Capture the cell that displays the provided text and extract its (X, Y) central coordinate. 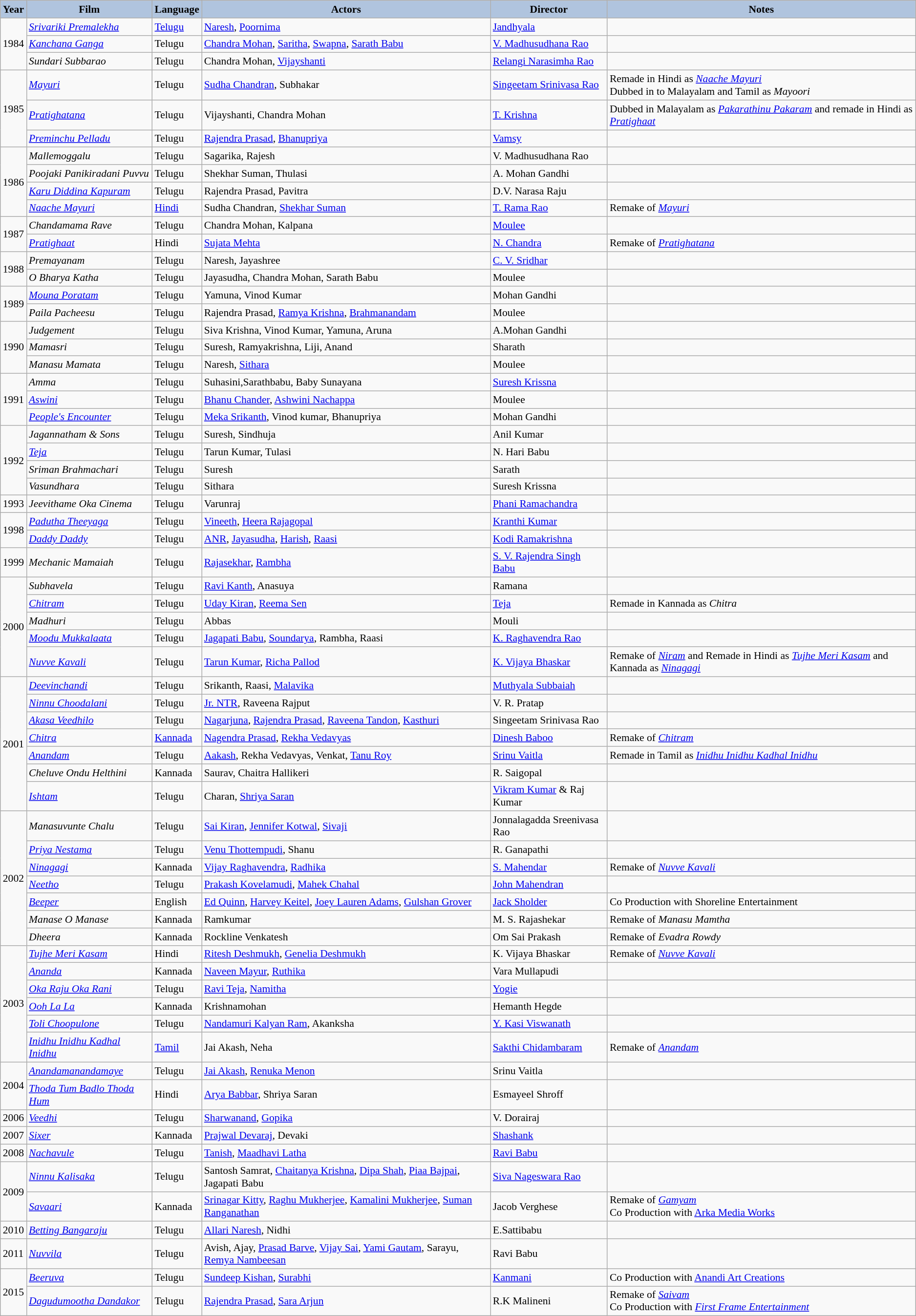
2011 (14, 1253)
Subhavela (89, 586)
R. Saigopal (549, 773)
Naresh, Sithara (346, 365)
Chandra Mohan, Saritha, Swapna, Sarath Babu (346, 44)
Vikram Kumar & Raj Kumar (549, 796)
Priya Nestama (89, 850)
Jayasudha, Chandra Mohan, Sarath Babu (346, 278)
Sixer (89, 1136)
Srinagar Kitty, Raghu Mukherjee, Kamalini Mukherjee, Suman Ranganathan (346, 1207)
Naresh, Jayashree (346, 260)
Daddy Daddy (89, 539)
Sharath (549, 347)
T. Rama Rao (549, 208)
Jr. NTR, Raveena Rajput (346, 703)
Naresh, Poornima (346, 27)
Rockline Venkatesh (346, 937)
Meka Srikanth, Vinod kumar, Bhanupriya (346, 417)
Rajendra Prasad, Sara Arjun (346, 1301)
Sudha Chandran, Subhakar (346, 85)
Premayanam (89, 260)
Remake of Anandam (761, 1047)
Jeevithame Oka Cinema (89, 504)
Kranthi Kumar (549, 522)
Muthyala Subbaiah (549, 686)
Dubbed in Malayalam as Pakarathinu Pakaram and remade in Hindi as Pratighaat (761, 115)
Srivariki Premalekha (89, 27)
Ninagagi (89, 867)
Remake of SaivamCo Production with First Frame Entertainment (761, 1301)
1987 (14, 234)
Moodu Mukkalaata (89, 638)
Yamuna, Vinod Kumar (346, 296)
Ravi Teja, Namitha (346, 989)
2002 (14, 878)
1999 (14, 563)
Toli Choopulone (89, 1024)
A. Mohan Gandhi (549, 173)
Inidhu Inidhu Kadhal Inidhu (89, 1047)
K. Raghavendra Rao (549, 638)
2008 (14, 1153)
Chitram (89, 604)
1990 (14, 348)
2001 (14, 744)
Prakash Kovelamudi, Mahek Chahal (346, 885)
V. R. Pratap (549, 703)
Kanchana Ganga (89, 44)
Vijay Raghavendra, Radhika (346, 867)
John Mahendran (549, 885)
M. S. Rajashekar (549, 919)
Jack Sholder (549, 902)
Jacob Verghese (549, 1207)
2010 (14, 1231)
Remade in Kannada as Chitra (761, 604)
Ritesh Deshmukh, Genelia Deshmukh (346, 954)
C. V. Sridhar (549, 260)
Remake of Mayuri (761, 208)
Sriman Brahmachari (89, 469)
Amma (89, 382)
D.V. Narasa Raju (549, 191)
Remake of Niram and Remade in Hindi as Tujhe Meri Kasam and Kannada as Ninagagi (761, 662)
Mayuri (89, 85)
Vara Mullapudi (549, 972)
Mamasri (89, 347)
Manase O Manase (89, 919)
N. Hari Babu (549, 452)
Avish, Ajay, Prasad Barve, Vijay Sai, Yami Gautam, Sarayu, Remya Nambeesan (346, 1253)
Remake of Manasu Mamtha (761, 919)
Suhasini,Sarathbabu, Baby Sunayana (346, 382)
1989 (14, 304)
Saurav, Chaitra Hallikeri (346, 773)
Preminchu Pelladu (89, 139)
Ravi Kanth, Anasuya (346, 586)
R. Ganapathi (549, 850)
Language (177, 9)
Varunraj (346, 504)
Veedhi (89, 1118)
Allari Naresh, Nidhi (346, 1231)
Oka Raju Oka Rani (89, 989)
Venu Thottempudi, Shanu (346, 850)
Remade in Tamil as Inidhu Inidhu Kadhal Inidhu (761, 755)
Anandamanandamaye (89, 1071)
Ninnu Choodalani (89, 703)
Suresh, Ramyakrishna, Liji, Anand (346, 347)
Bhanu Chander, Ashwini Nachappa (346, 400)
Notes (761, 9)
Phani Ramachandra (549, 504)
Tarun Kumar, Tulasi (346, 452)
N. Chandra (549, 243)
T. Krishna (549, 115)
R.K Malineni (549, 1301)
Sakthi Chidambaram (549, 1047)
Naveen Mayur, Ruthika (346, 972)
Srikanth, Raasi, Malavika (346, 686)
Vasundhara (89, 487)
1988 (14, 269)
Judgement (89, 330)
Anil Kumar (549, 435)
Siva Nageswara Rao (549, 1176)
Jagapati Babu, Soundarya, Rambha, Raasi (346, 638)
Poojaki Panikiradani Puvvu (89, 173)
Ananda (89, 972)
Rajasekhar, Rambha (346, 563)
Suresh (346, 469)
Neetho (89, 885)
Remade in Hindi as Naache Mayuri Dubbed in to Malayalam and Tamil as Mayoori (761, 85)
Aswini (89, 400)
Co Production with Anandi Art Creations (761, 1277)
Ishtam (89, 796)
2000 (14, 627)
Tanish, Maadhavi Latha (346, 1153)
Jai Akash, Renuka Menon (346, 1071)
People's Encounter (89, 417)
S. V. Rajendra Singh Babu (549, 563)
Ninnu Kalisaka (89, 1176)
Anandam (89, 755)
Manasuvunte Chalu (89, 827)
Esmayeel Shroff (549, 1094)
Madhuri (89, 621)
Sundari Subbarao (89, 62)
Abbas (346, 621)
Arya Babbar, Shriya Saran (346, 1094)
Om Sai Prakash (549, 937)
Santosh Samrat, Chaitanya Krishna, Dipa Shah, Piaa Bajpai, Jagapati Babu (346, 1176)
1998 (14, 531)
Y. Kasi Viswanath (549, 1024)
Dagudumootha Dandakor (89, 1301)
Ramana (549, 586)
Sundeep Kishan, Surabhi (346, 1277)
Yogie (549, 989)
2015 (14, 1293)
Tamil (177, 1047)
Sujata Mehta (346, 243)
Remake of GamyamCo Production with Arka Media Works (761, 1207)
Remake of Pratighatana (761, 243)
1985 (14, 109)
Kodi Ramakrishna (549, 539)
Jai Akash, Neha (346, 1047)
Savaari (89, 1207)
2006 (14, 1118)
Sagarika, Rajesh (346, 156)
Dheera (89, 937)
S. Mahendar (549, 867)
Sudha Chandran, Shekhar Suman (346, 208)
Actors (346, 9)
Vijayshanti, Chandra Mohan (346, 115)
Paila Pacheesu (89, 313)
Vamsy (549, 139)
ANR, Jayasudha, Harish, Raasi (346, 539)
Charan, Shriya Saran (346, 796)
Film (89, 9)
Ooh La La (89, 1006)
Padutha Theeyaga (89, 522)
Kanmani (549, 1277)
Betting Bangaraju (89, 1231)
Thoda Tum Badlo Thoda Hum (89, 1094)
Vineeth, Heera Rajagopal (346, 522)
Suresh, Sindhuja (346, 435)
A.Mohan Gandhi (549, 330)
Nuvvila (89, 1253)
Naache Mayuri (89, 208)
Remake of Chitram (761, 738)
Director (549, 9)
Dinesh Baboo (549, 738)
Relangi Narasimha Rao (549, 62)
Pratighatana (89, 115)
Akasa Veedhilo (89, 721)
Mouli (549, 621)
Krishnamohan (346, 1006)
Karu Diddina Kapuram (89, 191)
2007 (14, 1136)
Tarun Kumar, Richa Pallod (346, 662)
Sarath (549, 469)
E.Sattibabu (549, 1231)
2009 (14, 1191)
1986 (14, 182)
Remake of Evadra Rowdy (761, 937)
Co Production with Shoreline Entertainment (761, 902)
Year (14, 9)
Rajendra Prasad, Bhanupriya (346, 139)
Beeruva (89, 1277)
Nagarjuna, Rajendra Prasad, Raveena Tandon, Kasthuri (346, 721)
Shashank (549, 1136)
Nachavule (89, 1153)
Sai Kiran, Jennifer Kotwal, Sivaji (346, 827)
Uday Kiran, Reema Sen (346, 604)
Nandamuri Kalyan Ram, Akanksha (346, 1024)
Chandra Mohan, Kalpana (346, 226)
Sithara (346, 487)
English (177, 902)
Shekhar Suman, Thulasi (346, 173)
Ramkumar (346, 919)
Chandra Mohan, Vijayshanti (346, 62)
Siva Krishna, Vinod Kumar, Yamuna, Aruna (346, 330)
Rajendra Prasad, Pavitra (346, 191)
V. Dorairaj (549, 1118)
Deevinchandi (89, 686)
Cheluve Ondu Helthini (89, 773)
Mouna Poratam (89, 296)
Sharwanand, Gopika (346, 1118)
Ed Quinn, Harvey Keitel, Joey Lauren Adams, Gulshan Grover (346, 902)
2004 (14, 1086)
1992 (14, 461)
Tujhe Meri Kasam (89, 954)
Prajwal Devaraj, Devaki (346, 1136)
1993 (14, 504)
Jandhyala (549, 27)
Chandamama Rave (89, 226)
Beeper (89, 902)
Manasu Mamata (89, 365)
Mechanic Mamaiah (89, 563)
1984 (14, 44)
Pratighaat (89, 243)
Nagendra Prasad, Rekha Vedavyas (346, 738)
Jagannatham & Sons (89, 435)
2003 (14, 1003)
1991 (14, 400)
Jonnalagadda Sreenivasa Rao (549, 827)
Rajendra Prasad, Ramya Krishna, Brahmanandam (346, 313)
O Bharya Katha (89, 278)
Chitra (89, 738)
Hemanth Hegde (549, 1006)
Nuvve Kavali (89, 662)
Aakash, Rekha Vedavyas, Venkat, Tanu Roy (346, 755)
Mallemoggalu (89, 156)
